Provide the [X, Y] coordinate of the cell's center where the given text is located.  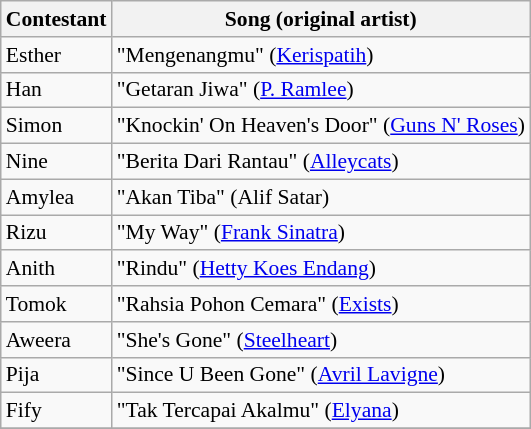
Contestant [56, 19]
Simon [56, 126]
"Since U Been Gone" (Avril Lavigne) [321, 375]
"Getaran Jiwa" (P. Ramlee) [321, 90]
Pija [56, 375]
Anith [56, 269]
Tomok [56, 304]
"Rahsia Pohon Cemara" (Exists) [321, 304]
"Mengenangmu" (Kerispatih) [321, 55]
Han [56, 90]
Song (original artist) [321, 19]
Nine [56, 162]
"Berita Dari Rantau" (Alleycats) [321, 162]
"She's Gone" (Steelheart) [321, 340]
"My Way" (Frank Sinatra) [321, 233]
Fify [56, 411]
"Rindu" (Hetty Koes Endang) [321, 269]
Esther [56, 55]
"Knockin' On Heaven's Door" (Guns N' Roses) [321, 126]
"Tak Tercapai Akalmu" (Elyana) [321, 411]
Aweera [56, 340]
Amylea [56, 197]
"Akan Tiba" (Alif Satar) [321, 197]
Rizu [56, 233]
